Return the (X, Y) coordinate for the center point of the cell that contains the specified text.  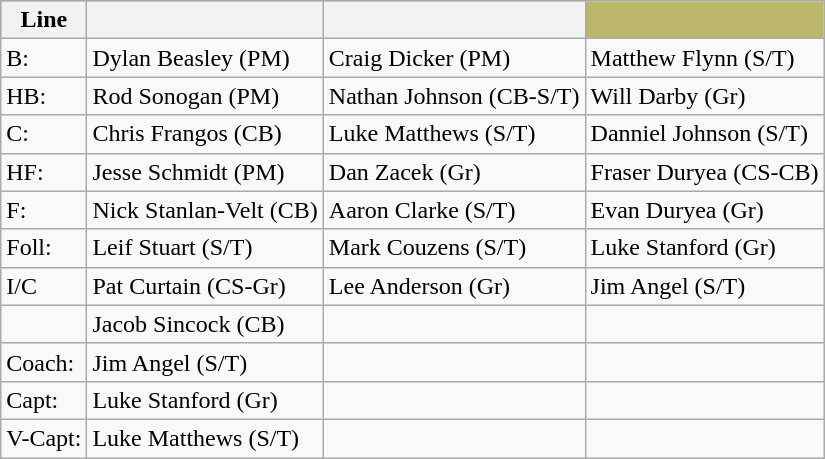
Capt: (44, 400)
Jesse Schmidt (PM) (205, 172)
Coach: (44, 362)
Foll: (44, 248)
Leif Stuart (S/T) (205, 248)
Matthew Flynn (S/T) (704, 58)
Danniel Johnson (S/T) (704, 134)
V-Capt: (44, 438)
Aaron Clarke (S/T) (454, 210)
HF: (44, 172)
Rod Sonogan (PM) (205, 96)
C: (44, 134)
Dan Zacek (Gr) (454, 172)
I/C (44, 286)
Craig Dicker (PM) (454, 58)
F: (44, 210)
Chris Frangos (CB) (205, 134)
Line (44, 20)
HB: (44, 96)
Mark Couzens (S/T) (454, 248)
Dylan Beasley (PM) (205, 58)
Will Darby (Gr) (704, 96)
Pat Curtain (CS-Gr) (205, 286)
B: (44, 58)
Fraser Duryea (CS-CB) (704, 172)
Lee Anderson (Gr) (454, 286)
Nick Stanlan-Velt (CB) (205, 210)
Jacob Sincock (CB) (205, 324)
Nathan Johnson (CB-S/T) (454, 96)
Evan Duryea (Gr) (704, 210)
